Return [x, y] of the center of cell containing provided text 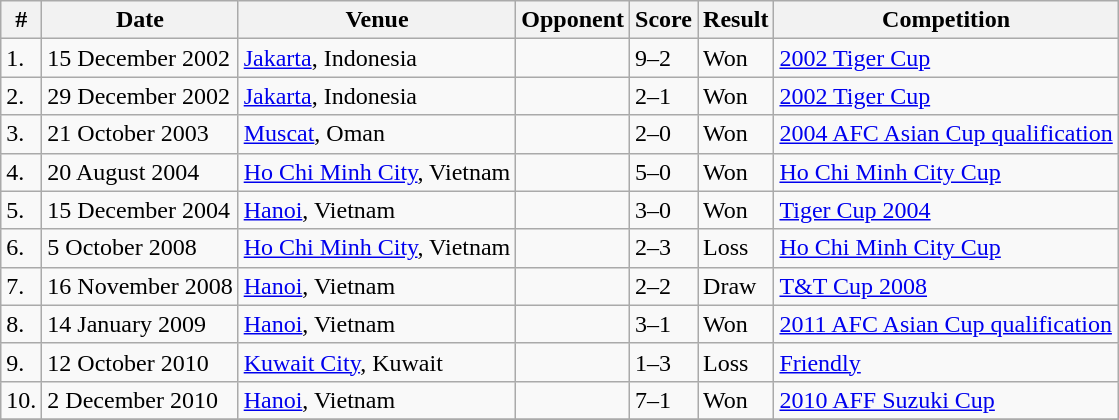
6. [22, 248]
Tiger Cup 2004 [946, 210]
7–1 [664, 400]
12 October 2010 [140, 362]
Draw [736, 286]
# [22, 20]
4. [22, 172]
21 October 2003 [140, 134]
Friendly [946, 362]
14 January 2009 [140, 324]
9. [22, 362]
1. [22, 58]
Opponent [573, 20]
2 December 2010 [140, 400]
5–0 [664, 172]
2010 AFF Suzuki Cup [946, 400]
3–1 [664, 324]
T&T Cup 2008 [946, 286]
8. [22, 324]
Date [140, 20]
3–0 [664, 210]
3. [22, 134]
20 August 2004 [140, 172]
5 October 2008 [140, 248]
9–2 [664, 58]
10. [22, 400]
2. [22, 96]
Muscat, Oman [377, 134]
Score [664, 20]
16 November 2008 [140, 286]
2011 AFC Asian Cup qualification [946, 324]
2–1 [664, 96]
1–3 [664, 362]
2–3 [664, 248]
Kuwait City, Kuwait [377, 362]
5. [22, 210]
Competition [946, 20]
2–0 [664, 134]
15 December 2004 [140, 210]
2004 AFC Asian Cup qualification [946, 134]
29 December 2002 [140, 96]
Venue [377, 20]
2–2 [664, 286]
7. [22, 286]
15 December 2002 [140, 58]
Result [736, 20]
